Capture the cell that displays the provided text and extract its (X, Y) central coordinate. 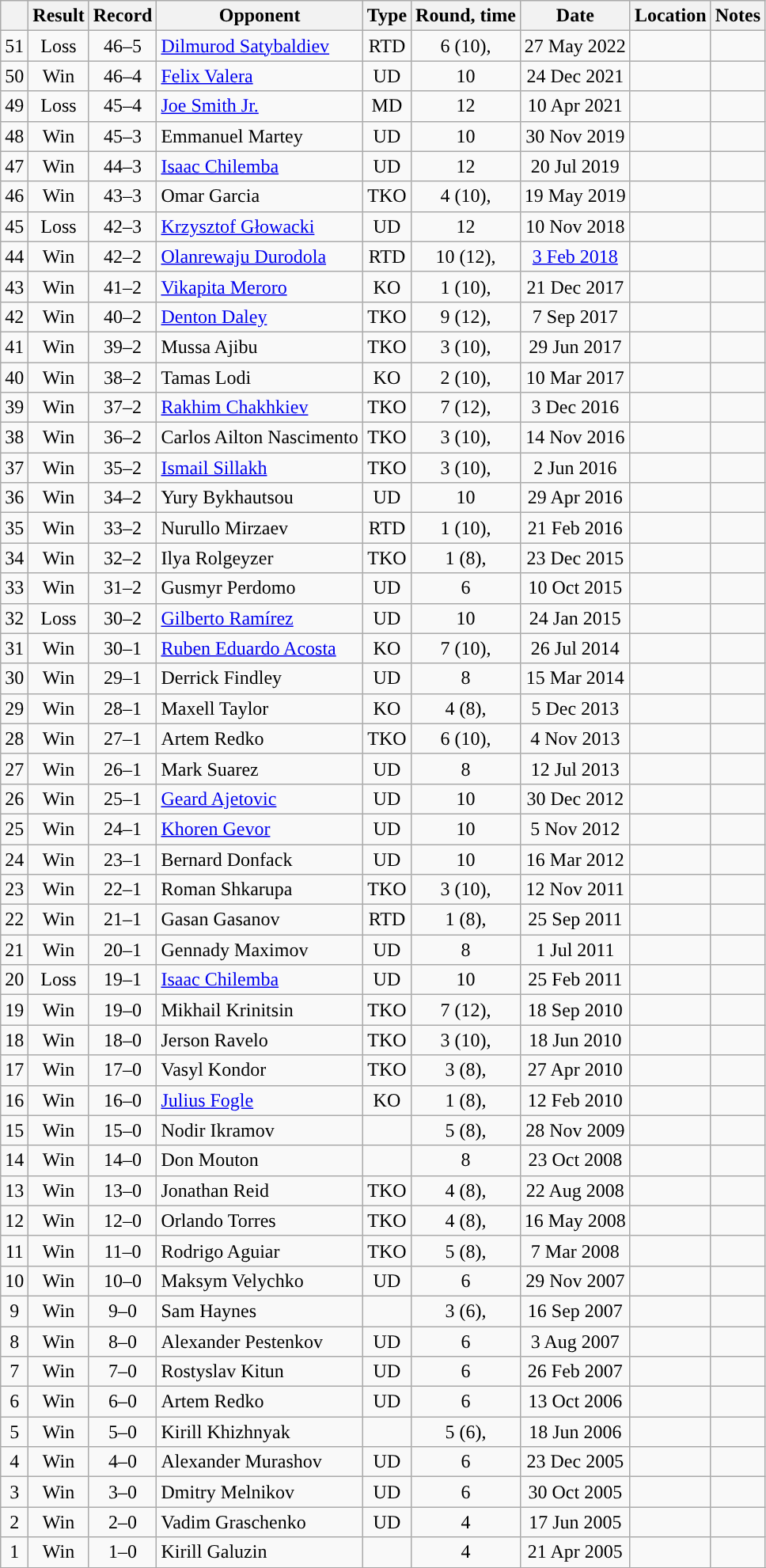
Date (574, 16)
1 Jul 2011 (574, 950)
42–3 (123, 226)
Vasyl Kondor (260, 1070)
45 (14, 226)
21–1 (123, 920)
26–1 (123, 769)
Rodrigo Aguiar (260, 1251)
Derrick Findley (260, 678)
1 (14, 1552)
44 (14, 256)
Ismail Sillakh (260, 468)
9–0 (123, 1311)
27–1 (123, 738)
35 (14, 528)
7 (10), (466, 648)
Jerson Ravelo (260, 1040)
Vikapita Meroro (260, 287)
Rakhim Chakhkiev (260, 408)
Julius Fogle (260, 1100)
30–2 (123, 618)
9 (14, 1311)
30 Oct 2005 (574, 1492)
Gusmyr Perdomo (260, 588)
26 Feb 2007 (574, 1372)
24 Jan 2015 (574, 618)
42 (14, 317)
19–1 (123, 980)
2 Jun 2016 (574, 468)
Geard Ajetovic (260, 799)
Location (670, 16)
Maksym Velychko (260, 1281)
3 (14, 1492)
34 (14, 558)
Gilberto Ramírez (260, 618)
29 Nov 2007 (574, 1281)
5 (6), (466, 1432)
5 (14, 1432)
15 (14, 1130)
Type (386, 16)
46–4 (123, 76)
13 Oct 2006 (574, 1402)
21 Dec 2017 (574, 287)
24–1 (123, 829)
15 Mar 2014 (574, 678)
Mark Suarez (260, 769)
10 Nov 2018 (574, 226)
18 (14, 1040)
16 Sep 2007 (574, 1311)
17 (14, 1070)
10–0 (123, 1281)
3 Feb 2018 (574, 256)
2 (14, 1522)
49 (14, 106)
40–2 (123, 317)
Nurullo Mirzaev (260, 528)
Dmitry Melnikov (260, 1492)
43–3 (123, 196)
39 (14, 408)
25 Sep 2011 (574, 920)
46 (14, 196)
2–0 (123, 1522)
7–0 (123, 1372)
25 Feb 2011 (574, 980)
3–0 (123, 1492)
Opponent (260, 16)
45–3 (123, 136)
32 (14, 618)
Notes (738, 16)
19–0 (123, 1010)
29 Jun 2017 (574, 347)
23 (14, 890)
Joe Smith Jr. (260, 106)
7 Mar 2008 (574, 1251)
18–0 (123, 1040)
21 (14, 950)
22 (14, 920)
46–5 (123, 46)
27 Apr 2010 (574, 1070)
Rostyslav Kitun (260, 1372)
Kirill Khizhnyak (260, 1432)
14–0 (123, 1160)
Ruben Eduardo Acosta (260, 648)
28–1 (123, 708)
20–1 (123, 950)
29–1 (123, 678)
37 (14, 468)
29 Apr 2016 (574, 498)
41 (14, 347)
33–2 (123, 528)
Khoren Gevor (260, 829)
Kirill Galuzin (260, 1552)
19 (14, 1010)
Maxell Taylor (260, 708)
Olanrewaju Durodola (260, 256)
Alexander Murashov (260, 1462)
Ilya Rolgeyzer (260, 558)
15–0 (123, 1130)
Mikhail Krinitsin (260, 1010)
32–2 (123, 558)
12 Jul 2013 (574, 769)
13–0 (123, 1190)
8–0 (123, 1342)
Dilmurod Satybaldiev (260, 46)
36–2 (123, 438)
6–0 (123, 1402)
Tamas Lodi (260, 378)
Nodir Ikramov (260, 1130)
2 (10), (466, 378)
34–2 (123, 498)
10 (12), (466, 256)
26 (14, 799)
30–1 (123, 648)
44–3 (123, 166)
23 Dec 2015 (574, 558)
Alexander Pestenkov (260, 1342)
35–2 (123, 468)
51 (14, 46)
18 Jun 2010 (574, 1040)
48 (14, 136)
50 (14, 76)
Carlos Ailton Nascimento (260, 438)
10 Oct 2015 (574, 588)
11–0 (123, 1251)
38 (14, 438)
27 May 2022 (574, 46)
5 Dec 2013 (574, 708)
16 May 2008 (574, 1221)
Result (59, 16)
16 Mar 2012 (574, 859)
25 (14, 829)
Denton Daley (260, 317)
12 Nov 2011 (574, 890)
28 Nov 2009 (574, 1130)
Felix Valera (260, 76)
Yury Bykhautsou (260, 498)
9 (12), (466, 317)
43 (14, 287)
3 Aug 2007 (574, 1342)
21 Apr 2005 (574, 1552)
Gasan Gasanov (260, 920)
21 Feb 2016 (574, 528)
12 Feb 2010 (574, 1100)
33 (14, 588)
26 Jul 2014 (574, 648)
30 Dec 2012 (574, 799)
39–2 (123, 347)
22 Aug 2008 (574, 1190)
Gennady Maximov (260, 950)
5–0 (123, 1432)
20 Jul 2019 (574, 166)
11 (14, 1251)
10 Mar 2017 (574, 378)
13 (14, 1190)
29 (14, 708)
19 May 2019 (574, 196)
Roman Shkarupa (260, 890)
28 (14, 738)
30 (14, 678)
Emmanuel Martey (260, 136)
7 Sep 2017 (574, 317)
40 (14, 378)
18 Sep 2010 (574, 1010)
17 Jun 2005 (574, 1522)
Vadim Graschenko (260, 1522)
3 (6), (466, 1311)
Don Mouton (260, 1160)
23 Dec 2005 (574, 1462)
4 Nov 2013 (574, 738)
7 (14, 1372)
1–0 (123, 1552)
31 (14, 648)
47 (14, 166)
27 (14, 769)
42–2 (123, 256)
16 (14, 1100)
24 Dec 2021 (574, 76)
36 (14, 498)
30 Nov 2019 (574, 136)
17–0 (123, 1070)
23–1 (123, 859)
5 Nov 2012 (574, 829)
4–0 (123, 1462)
23 Oct 2008 (574, 1160)
24 (14, 859)
Krzysztof Głowacki (260, 226)
16–0 (123, 1100)
12–0 (123, 1221)
Bernard Donfack (260, 859)
18 Jun 2006 (574, 1432)
14 Nov 2016 (574, 438)
Mussa Ajibu (260, 347)
Record (123, 16)
4 (10), (466, 196)
Orlando Torres (260, 1221)
20 (14, 980)
Sam Haynes (260, 1311)
38–2 (123, 378)
22–1 (123, 890)
25–1 (123, 799)
10 Apr 2021 (574, 106)
14 (14, 1160)
37–2 (123, 408)
3 (8), (466, 1070)
Jonathan Reid (260, 1190)
31–2 (123, 588)
3 Dec 2016 (574, 408)
MD (386, 106)
Round, time (466, 16)
41–2 (123, 287)
45–4 (123, 106)
Omar Garcia (260, 196)
